For the text-containing cell, return its midpoint in [x, y] coordinate format. 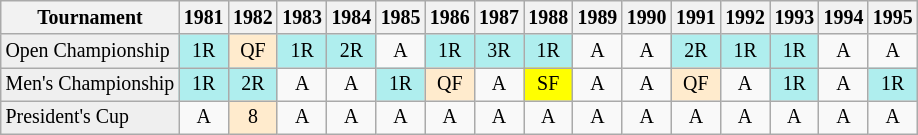
1981 [204, 18]
8 [252, 118]
1992 [744, 18]
1995 [892, 18]
Men's Championship [90, 84]
1985 [400, 18]
1986 [450, 18]
1988 [548, 18]
Open Championship [90, 50]
1984 [352, 18]
1991 [696, 18]
3R [498, 50]
1982 [252, 18]
1983 [302, 18]
SF [548, 84]
President's Cup [90, 118]
1989 [598, 18]
1993 [794, 18]
1990 [646, 18]
Tournament [90, 18]
1987 [498, 18]
1994 [844, 18]
